Extract the [X, Y] coordinate from the center of the cell holding the provided text.  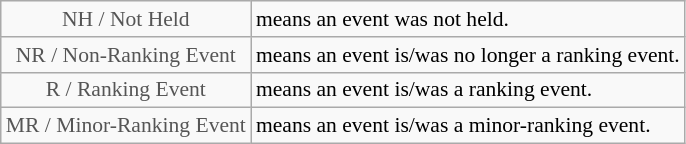
MR / Minor-Ranking Event [126, 126]
R / Ranking Event [126, 90]
NR / Non-Ranking Event [126, 55]
NH / Not Held [126, 19]
means an event is/was no longer a ranking event. [468, 55]
means an event was not held. [468, 19]
means an event is/was a minor-ranking event. [468, 126]
means an event is/was a ranking event. [468, 90]
